Detect which cell encompasses the target text, then output its (x, y) center coordinate. 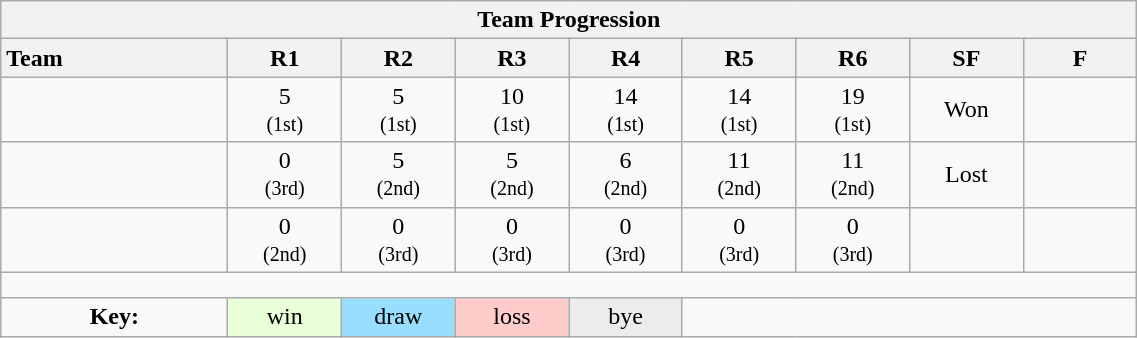
R5 (739, 58)
10 (1st) (512, 110)
SF (967, 58)
Key: (114, 317)
R1 (285, 58)
F (1080, 58)
win (285, 317)
R3 (512, 58)
R4 (626, 58)
6 (2nd) (626, 174)
Lost (967, 174)
0 (2nd) (285, 240)
R2 (399, 58)
R6 (853, 58)
Team Progression (569, 20)
19 (1st) (853, 110)
bye (626, 317)
Won (967, 110)
Team (114, 58)
draw (399, 317)
loss (512, 317)
